Detect which cell encompasses the target text, then output its (X, Y) center coordinate. 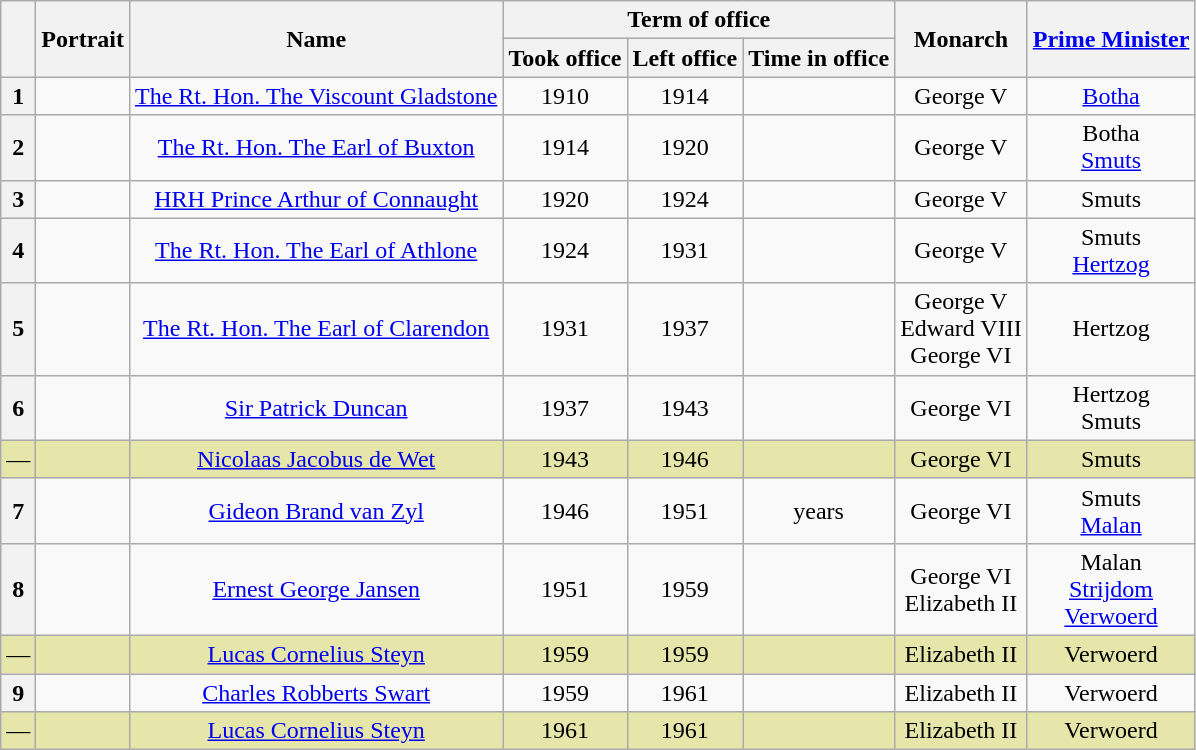
Hertzog (1111, 329)
1910 (565, 96)
6 (18, 408)
Name (316, 39)
The Rt. Hon. The Viscount Gladstone (316, 96)
George VIElizabeth II (962, 589)
SmutsMalan (1111, 510)
Charles Robberts Swart (316, 693)
George VEdward VIIIGeorge VI (962, 329)
Time in office (819, 58)
years (819, 510)
SmutsHertzog (1111, 250)
MalanStrijdomVerwoerd (1111, 589)
4 (18, 250)
HRH Prince Arthur of Connaught (316, 199)
9 (18, 693)
Portrait (83, 39)
The Rt. Hon. The Earl of Clarendon (316, 329)
Left office (685, 58)
Term of office (699, 20)
7 (18, 510)
1 (18, 96)
The Rt. Hon. The Earl of Buxton (316, 148)
5 (18, 329)
HertzogSmuts (1111, 408)
Nicolaas Jacobus de Wet (316, 459)
Ernest George Jansen (316, 589)
8 (18, 589)
The Rt. Hon. The Earl of Athlone (316, 250)
BothaSmuts (1111, 148)
Prime Minister (1111, 39)
3 (18, 199)
Took office (565, 58)
Sir Patrick Duncan (316, 408)
Monarch (962, 39)
Botha (1111, 96)
Gideon Brand van Zyl (316, 510)
2 (18, 148)
